Detect which cell encompasses the target text, then output its (x, y) center coordinate. 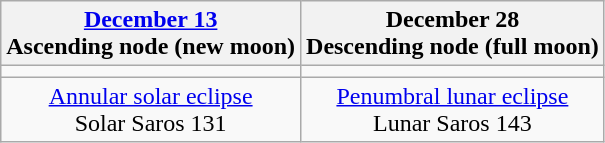
December 28Descending node (full moon) (453, 34)
Penumbral lunar eclipseLunar Saros 143 (453, 110)
December 13Ascending node (new moon) (151, 34)
Annular solar eclipseSolar Saros 131 (151, 110)
